Extract the (X, Y) coordinate from the center of the cell holding the provided text.  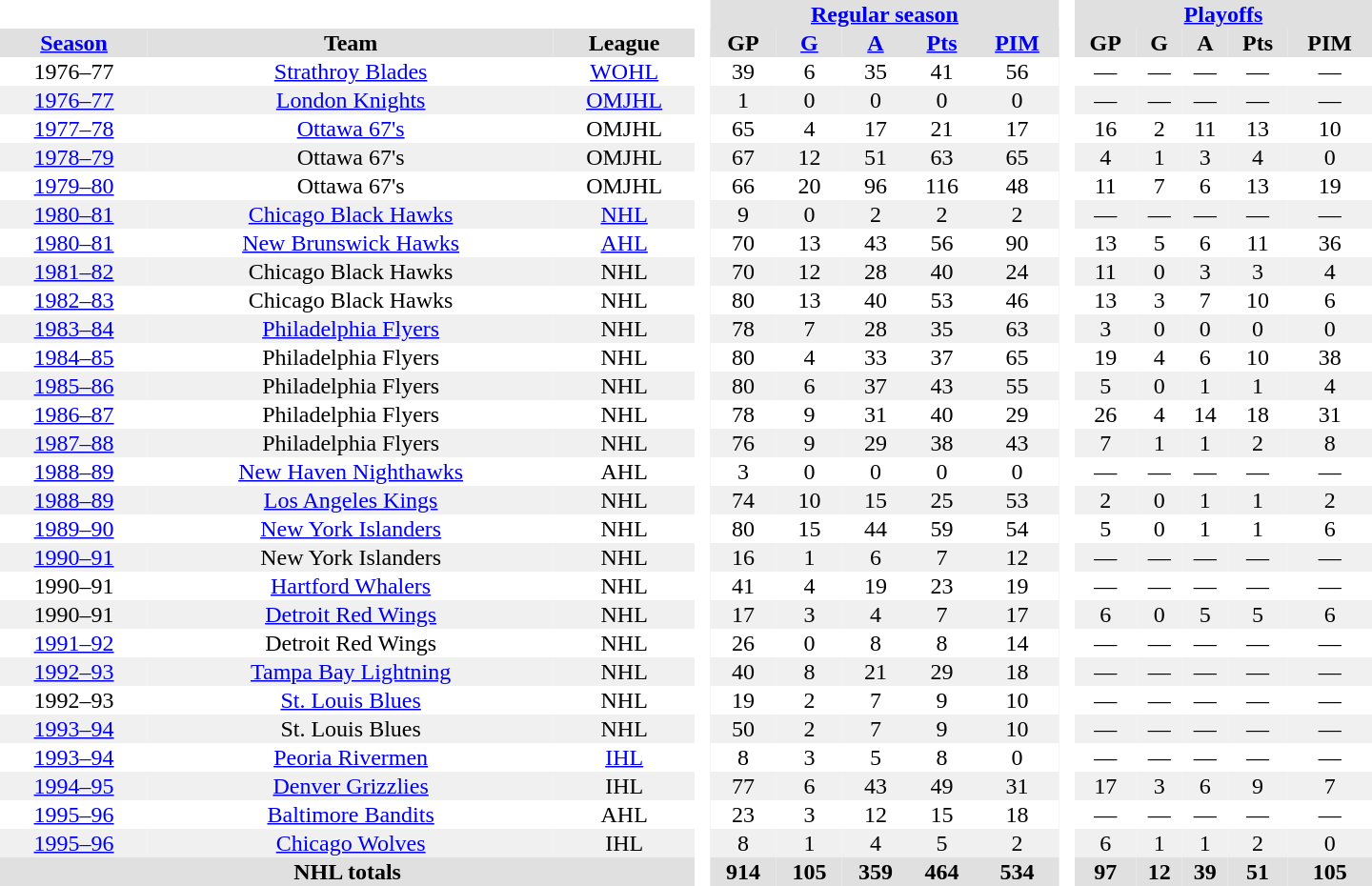
359 (876, 872)
Team (351, 43)
534 (1018, 872)
50 (743, 729)
116 (942, 186)
Baltimore Bandits (351, 815)
1986–87 (74, 414)
1978–79 (74, 157)
25 (942, 500)
1987–88 (74, 443)
90 (1018, 243)
66 (743, 186)
1977–78 (74, 129)
55 (1018, 386)
London Knights (351, 100)
New Brunswick Hawks (351, 243)
54 (1018, 529)
Playoffs (1223, 14)
Hartford Whalers (351, 586)
1979–80 (74, 186)
New Haven Nighthawks (351, 472)
20 (810, 186)
33 (876, 357)
44 (876, 529)
914 (743, 872)
1989–90 (74, 529)
96 (876, 186)
464 (942, 872)
Tampa Bay Lightning (351, 672)
Peoria Rivermen (351, 757)
Regular season (884, 14)
1983–84 (74, 329)
WOHL (624, 71)
1991–92 (74, 643)
1985–86 (74, 386)
59 (942, 529)
NHL totals (347, 872)
Denver Grizzlies (351, 786)
Chicago Wolves (351, 843)
1981–82 (74, 272)
1982–83 (74, 300)
League (624, 43)
77 (743, 786)
48 (1018, 186)
36 (1330, 243)
1984–85 (74, 357)
97 (1105, 872)
Los Angeles Kings (351, 500)
76 (743, 443)
46 (1018, 300)
74 (743, 500)
24 (1018, 272)
Strathroy Blades (351, 71)
Season (74, 43)
1994–95 (74, 786)
49 (942, 786)
67 (743, 157)
